Capture the cell that displays the provided text and extract its [x, y] central coordinate. 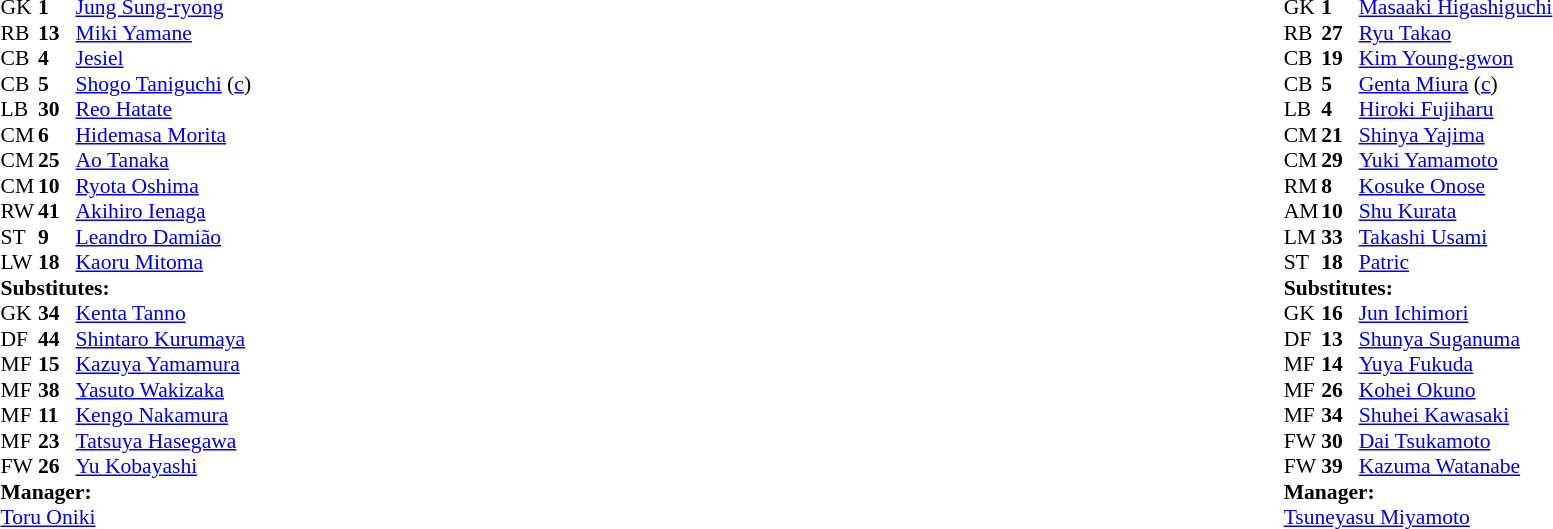
Tatsuya Hasegawa [164, 441]
Yu Kobayashi [164, 467]
Miki Yamane [164, 33]
38 [57, 390]
Jun Ichimori [1456, 313]
21 [1340, 135]
Shogo Taniguchi (c) [164, 84]
8 [1340, 186]
RW [19, 211]
Kaoru Mitoma [164, 263]
Yuki Yamamoto [1456, 161]
LW [19, 263]
Kosuke Onose [1456, 186]
Patric [1456, 263]
Leandro Damião [164, 237]
15 [57, 365]
Kengo Nakamura [164, 415]
Jesiel [164, 59]
Takashi Usami [1456, 237]
Kazuma Watanabe [1456, 467]
29 [1340, 161]
Hiroki Fujiharu [1456, 109]
27 [1340, 33]
9 [57, 237]
23 [57, 441]
19 [1340, 59]
41 [57, 211]
Ao Tanaka [164, 161]
Shu Kurata [1456, 211]
AM [1303, 211]
6 [57, 135]
16 [1340, 313]
Hidemasa Morita [164, 135]
Shuhei Kawasaki [1456, 415]
Kim Young-gwon [1456, 59]
RM [1303, 186]
Shinya Yajima [1456, 135]
11 [57, 415]
Kohei Okuno [1456, 390]
Dai Tsukamoto [1456, 441]
Yasuto Wakizaka [164, 390]
LM [1303, 237]
Shunya Suganuma [1456, 339]
Kazuya Yamamura [164, 365]
Ryota Oshima [164, 186]
Ryu Takao [1456, 33]
Genta Miura (c) [1456, 84]
Shintaro Kurumaya [164, 339]
14 [1340, 365]
Akihiro Ienaga [164, 211]
Yuya Fukuda [1456, 365]
39 [1340, 467]
44 [57, 339]
Reo Hatate [164, 109]
Kenta Tanno [164, 313]
25 [57, 161]
33 [1340, 237]
